Provide the (x, y) coordinate of the cell's center where the given text is located.  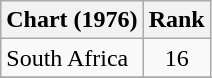
Rank (176, 20)
Chart (1976) (72, 20)
16 (176, 58)
South Africa (72, 58)
